Extract the (x, y) coordinate from the center of the cell holding the provided text.  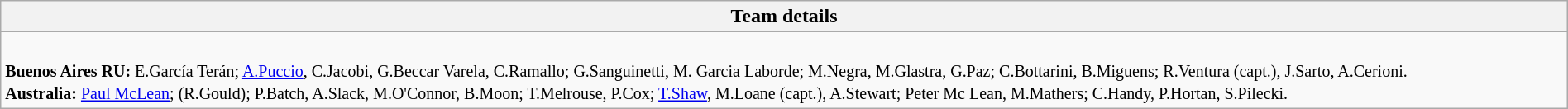
Team details (784, 17)
